Scan for the cell matching the given text and deliver its (x, y) coordinate at center. 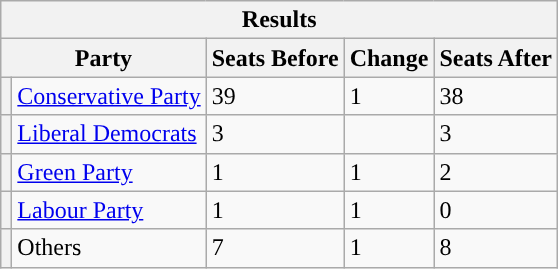
38 (496, 96)
0 (496, 210)
Others (109, 248)
Green Party (109, 172)
Seats Before (275, 58)
39 (275, 96)
Liberal Democrats (109, 134)
Conservative Party (109, 96)
8 (496, 248)
Party (104, 58)
Labour Party (109, 210)
Results (280, 20)
Seats After (496, 58)
2 (496, 172)
Change (389, 58)
7 (275, 248)
